Detect which cell encompasses the target text, then output its [X, Y] center coordinate. 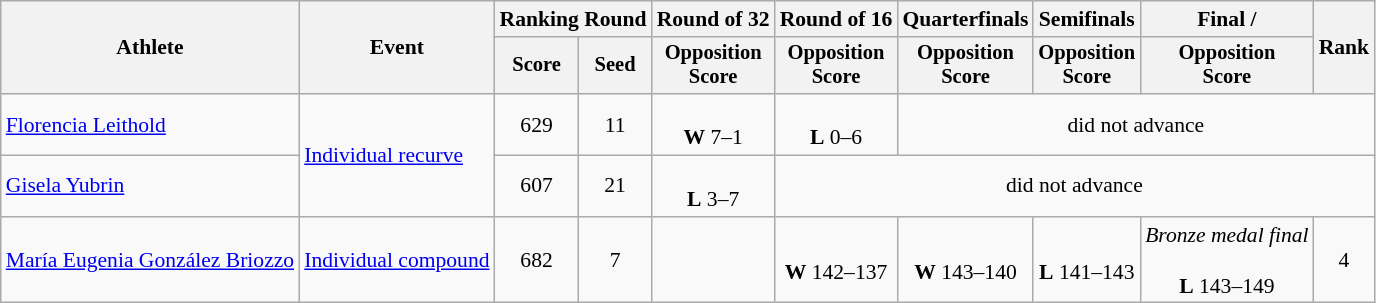
Gisela Yubrin [150, 186]
Seed [616, 66]
Florencia Leithold [150, 124]
629 [537, 124]
Rank [1344, 48]
W 7–1 [714, 124]
Semifinals [1086, 19]
Athlete [150, 48]
Final / [1227, 19]
Round of 32 [714, 19]
L 0–6 [836, 124]
Score [537, 66]
Ranking Round [574, 19]
11 [616, 124]
Individual recurve [396, 155]
Event [396, 48]
21 [616, 186]
Round of 16 [836, 19]
L 3–7 [714, 186]
607 [537, 186]
Quarterfinals [965, 19]
